Return (x, y) of the center of cell containing provided text 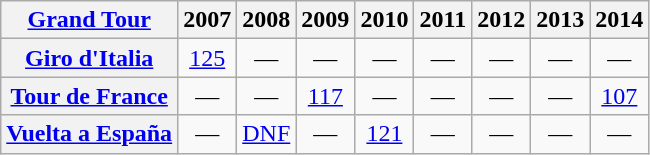
2007 (208, 20)
2012 (502, 20)
2010 (384, 20)
125 (208, 58)
2008 (266, 20)
2014 (620, 20)
117 (326, 96)
Vuelta a España (90, 134)
107 (620, 96)
DNF (266, 134)
2009 (326, 20)
Tour de France (90, 96)
2011 (443, 20)
121 (384, 134)
2013 (560, 20)
Grand Tour (90, 20)
Giro d'Italia (90, 58)
